Return the (X, Y) coordinate for the center point of the cell that contains the specified text.  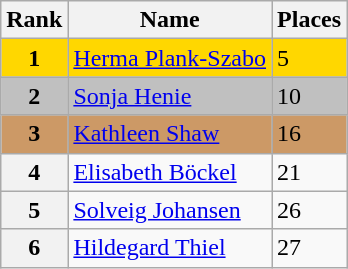
4 (34, 172)
1 (34, 58)
16 (310, 134)
Sonja Henie (170, 96)
Name (170, 20)
2 (34, 96)
6 (34, 248)
3 (34, 134)
27 (310, 248)
Places (310, 20)
Kathleen Shaw (170, 134)
Rank (34, 20)
26 (310, 210)
Herma Plank-Szabo (170, 58)
10 (310, 96)
Solveig Johansen (170, 210)
21 (310, 172)
Hildegard Thiel (170, 248)
Elisabeth Böckel (170, 172)
